Detect which cell encompasses the target text, then output its [x, y] center coordinate. 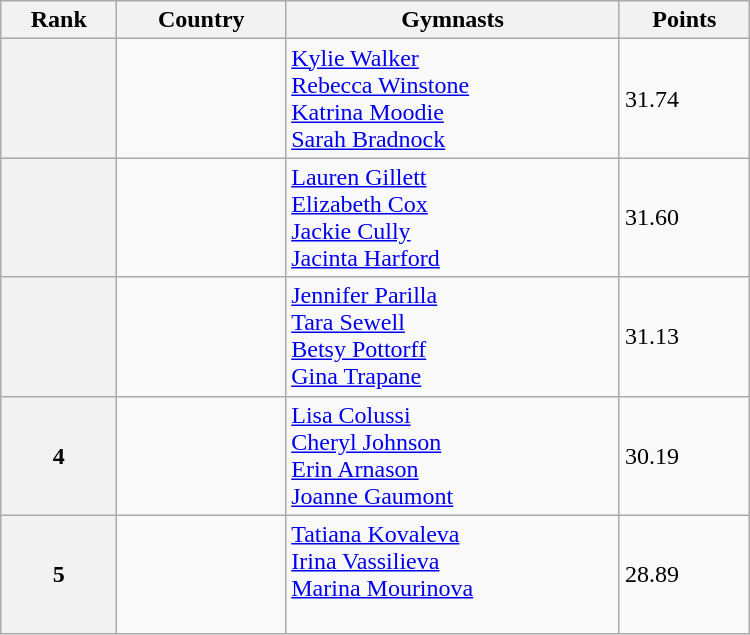
Rank [59, 20]
Points [684, 20]
Jennifer Parilla Tara Sewell Betsy Pottorff Gina Trapane [453, 336]
Lisa Colussi Cheryl Johnson Erin Arnason Joanne Gaumont [453, 456]
30.19 [684, 456]
Country [202, 20]
31.74 [684, 98]
Kylie Walker Rebecca Winstone Katrina Moodie Sarah Bradnock [453, 98]
28.89 [684, 574]
Lauren Gillett Elizabeth Cox Jackie Cully Jacinta Harford [453, 218]
Tatiana Kovaleva Irina Vassilieva Marina Mourinova [453, 574]
4 [59, 456]
31.13 [684, 336]
Gymnasts [453, 20]
31.60 [684, 218]
5 [59, 574]
